Extract the [x, y] coordinate from the center of the cell holding the provided text.  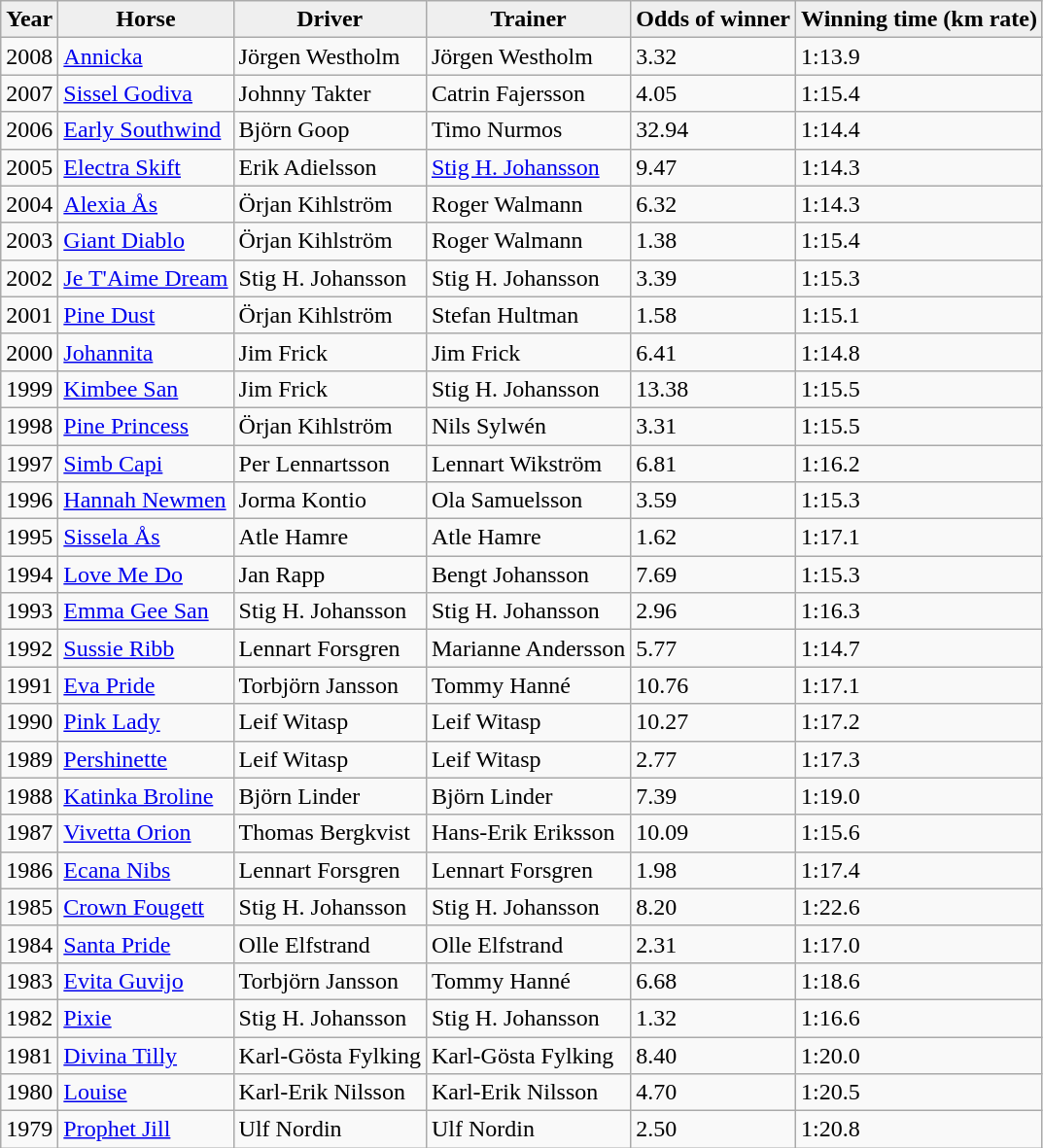
8.20 [713, 907]
Je T'Aime Dream [146, 278]
1985 [29, 907]
1981 [29, 1055]
1996 [29, 501]
Hannah Newmen [146, 501]
1:16.3 [920, 611]
3.59 [713, 501]
2004 [29, 204]
1.62 [713, 538]
Divina Tilly [146, 1055]
Driver [330, 19]
Marianne Andersson [528, 648]
Pink Lady [146, 722]
Thomas Bergkvist [330, 833]
Electra Skift [146, 167]
Prophet Jill [146, 1130]
2002 [29, 278]
1:15.6 [920, 833]
Emma Gee San [146, 611]
2.50 [713, 1130]
Sissel Godiva [146, 93]
1998 [29, 426]
2006 [29, 130]
2003 [29, 241]
1:14.8 [920, 352]
Hans-Erik Eriksson [528, 833]
6.41 [713, 352]
Sissela Ås [146, 538]
1:13.9 [920, 56]
Björn Goop [330, 130]
1991 [29, 685]
1:17.3 [920, 759]
Pine Princess [146, 426]
32.94 [713, 130]
1995 [29, 538]
1994 [29, 574]
10.27 [713, 722]
1:17.4 [920, 870]
2007 [29, 93]
Crown Fougett [146, 907]
4.70 [713, 1093]
Johannita [146, 352]
1:20.8 [920, 1130]
1984 [29, 944]
10.09 [713, 833]
Pershinette [146, 759]
8.40 [713, 1055]
1:20.0 [920, 1055]
Early Southwind [146, 130]
Ola Samuelsson [528, 501]
Jan Rapp [330, 574]
1.98 [713, 870]
1988 [29, 796]
1982 [29, 1018]
1989 [29, 759]
1:16.2 [920, 464]
3.39 [713, 278]
1999 [29, 389]
1:17.0 [920, 944]
Winning time (km rate) [920, 19]
10.76 [713, 685]
Nils Sylwén [528, 426]
2.31 [713, 944]
2.77 [713, 759]
Evita Guvijo [146, 981]
Alexia Ås [146, 204]
9.47 [713, 167]
13.38 [713, 389]
1:22.6 [920, 907]
Santa Pride [146, 944]
1:20.5 [920, 1093]
4.05 [713, 93]
1997 [29, 464]
6.32 [713, 204]
1992 [29, 648]
3.31 [713, 426]
1:19.0 [920, 796]
Annicka [146, 56]
1986 [29, 870]
1983 [29, 981]
Sussie Ribb [146, 648]
Timo Nurmos [528, 130]
Pine Dust [146, 315]
6.81 [713, 464]
2.96 [713, 611]
2001 [29, 315]
Vivetta Orion [146, 833]
2005 [29, 167]
1979 [29, 1130]
Simb Capi [146, 464]
6.68 [713, 981]
1:18.6 [920, 981]
Stefan Hultman [528, 315]
1990 [29, 722]
Love Me Do [146, 574]
Bengt Johansson [528, 574]
1:15.1 [920, 315]
1:16.6 [920, 1018]
1.58 [713, 315]
1:17.2 [920, 722]
Katinka Broline [146, 796]
1:14.7 [920, 648]
Louise [146, 1093]
Horse [146, 19]
Erik Adielsson [330, 167]
1980 [29, 1093]
1987 [29, 833]
Pixie [146, 1018]
Johnny Takter [330, 93]
Year [29, 19]
1.38 [713, 241]
Catrin Fajersson [528, 93]
7.69 [713, 574]
Eva Pride [146, 685]
Jorma Kontio [330, 501]
2008 [29, 56]
3.32 [713, 56]
5.77 [713, 648]
Per Lennartsson [330, 464]
Lennart Wikström [528, 464]
Kimbee San [146, 389]
7.39 [713, 796]
Giant Diablo [146, 241]
1.32 [713, 1018]
Ecana Nibs [146, 870]
Odds of winner [713, 19]
1:14.4 [920, 130]
2000 [29, 352]
1993 [29, 611]
Trainer [528, 19]
